Pinpoint the cell where the given text exists, returning its (X, Y) midpoint coordinate. 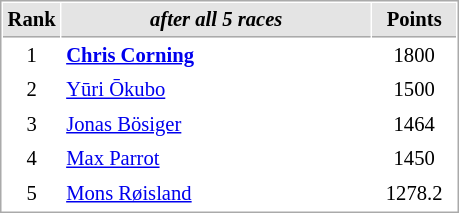
Jonas Bösiger (216, 124)
1 (32, 56)
Mons Røisland (216, 194)
Rank (32, 20)
1800 (414, 56)
Points (414, 20)
1500 (414, 90)
after all 5 races (216, 20)
Chris Corning (216, 56)
5 (32, 194)
3 (32, 124)
1450 (414, 158)
Yūri Ōkubo (216, 90)
4 (32, 158)
2 (32, 90)
1278.2 (414, 194)
1464 (414, 124)
Max Parrot (216, 158)
